For the text-containing cell, return its midpoint in [x, y] coordinate format. 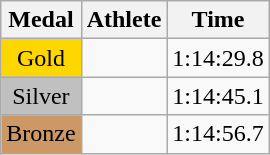
Athlete [124, 20]
Bronze [41, 134]
1:14:56.7 [218, 134]
1:14:45.1 [218, 96]
Time [218, 20]
Gold [41, 58]
Silver [41, 96]
Medal [41, 20]
1:14:29.8 [218, 58]
